Scan for the cell matching the given text and deliver its [X, Y] coordinate at center. 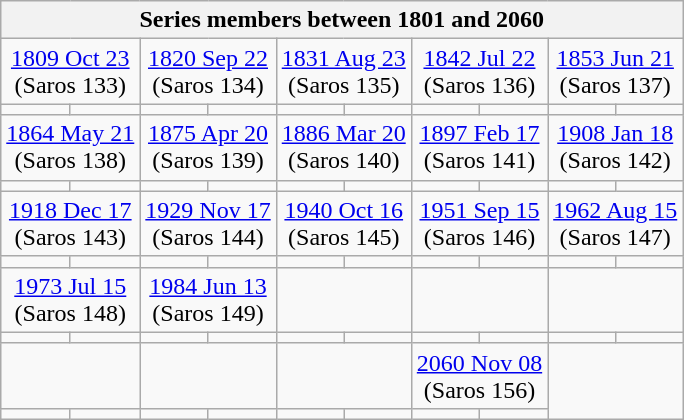
1853 Jun 21(Saros 137) [616, 72]
1831 Aug 23(Saros 135) [344, 72]
1918 Dec 17(Saros 143) [70, 224]
1962 Aug 15(Saros 147) [616, 224]
1908 Jan 18(Saros 142) [616, 148]
1929 Nov 17(Saros 144) [208, 224]
1820 Sep 22(Saros 134) [208, 72]
1984 Jun 13(Saros 149) [208, 300]
1809 Oct 23(Saros 133) [70, 72]
1897 Feb 17(Saros 141) [479, 148]
Series members between 1801 and 2060 [342, 20]
1842 Jul 22(Saros 136) [479, 72]
1940 Oct 16(Saros 145) [344, 224]
1875 Apr 20(Saros 139) [208, 148]
1951 Sep 15(Saros 146) [479, 224]
1973 Jul 15(Saros 148) [70, 300]
1864 May 21(Saros 138) [70, 148]
2060 Nov 08(Saros 156) [479, 376]
1886 Mar 20(Saros 140) [344, 148]
